Extract the [X, Y] coordinate from the center of the cell holding the provided text.  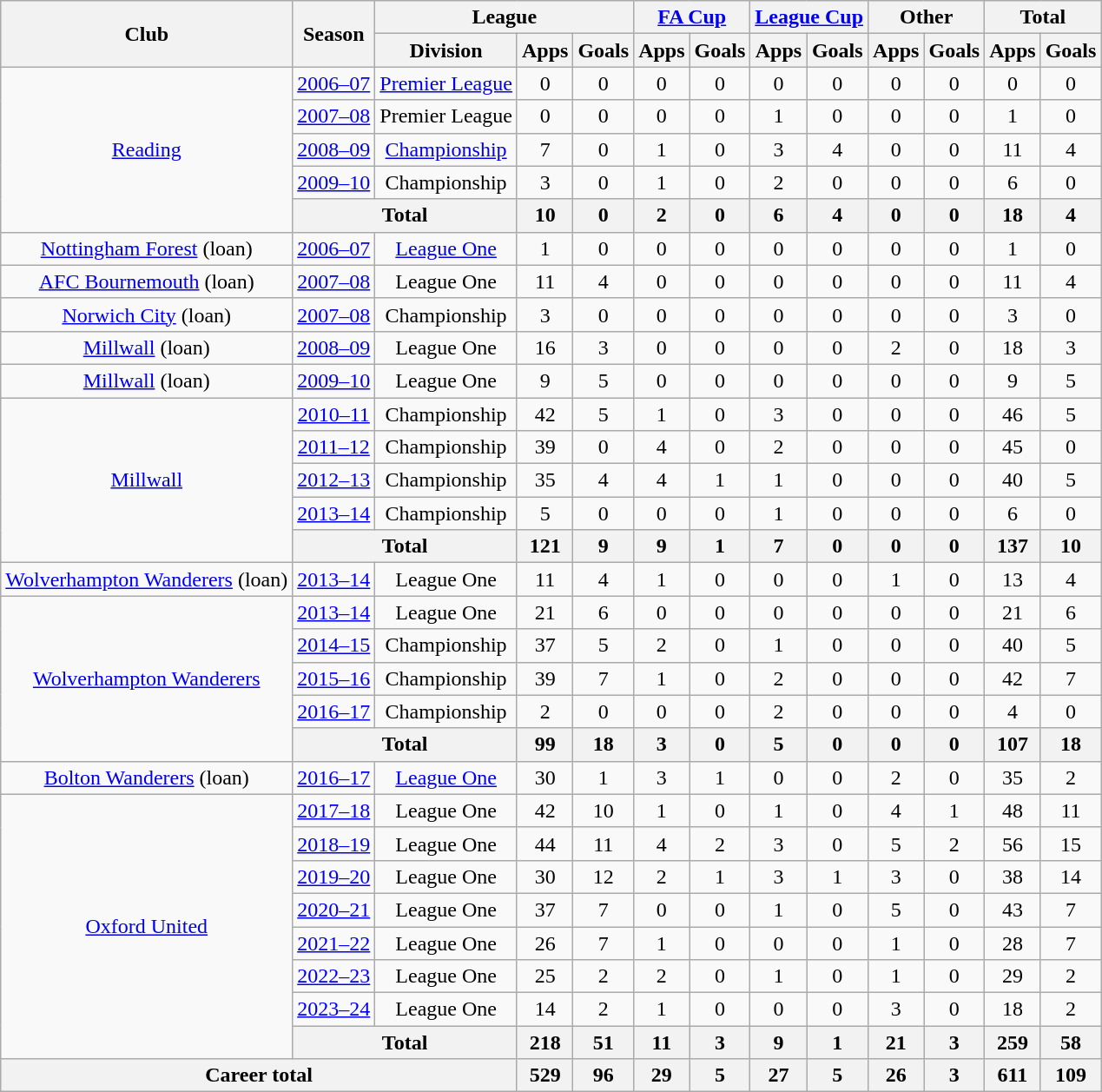
2015–16 [333, 678]
AFC Bournemouth (loan) [147, 281]
28 [1013, 943]
529 [544, 1075]
218 [544, 1042]
15 [1071, 844]
25 [544, 976]
43 [1013, 910]
Reading [147, 149]
Norwich City (loan) [147, 314]
27 [778, 1075]
Wolverhampton Wanderers (loan) [147, 579]
2022–23 [333, 976]
Millwall [147, 480]
League [505, 17]
2012–13 [333, 480]
Nottingham Forest (loan) [147, 248]
2014–15 [333, 645]
2017–18 [333, 811]
Career total [259, 1075]
45 [1013, 447]
96 [604, 1075]
44 [544, 844]
Division [446, 50]
12 [604, 877]
46 [1013, 414]
259 [1013, 1042]
107 [1013, 745]
Oxford United [147, 926]
Wolverhampton Wanderers [147, 678]
13 [1013, 579]
109 [1071, 1075]
137 [1013, 546]
2010–11 [333, 414]
Other [927, 17]
Club [147, 34]
99 [544, 745]
58 [1071, 1042]
League Cup [809, 17]
2019–20 [333, 877]
121 [544, 546]
2011–12 [333, 447]
2021–22 [333, 943]
2023–24 [333, 1009]
51 [604, 1042]
611 [1013, 1075]
48 [1013, 811]
Bolton Wanderers (loan) [147, 778]
Season [333, 34]
FA Cup [692, 17]
56 [1013, 844]
16 [544, 347]
2018–19 [333, 844]
2020–21 [333, 910]
38 [1013, 877]
